Find where the given text appears and provide that cell's center as [X, Y] coordinate. 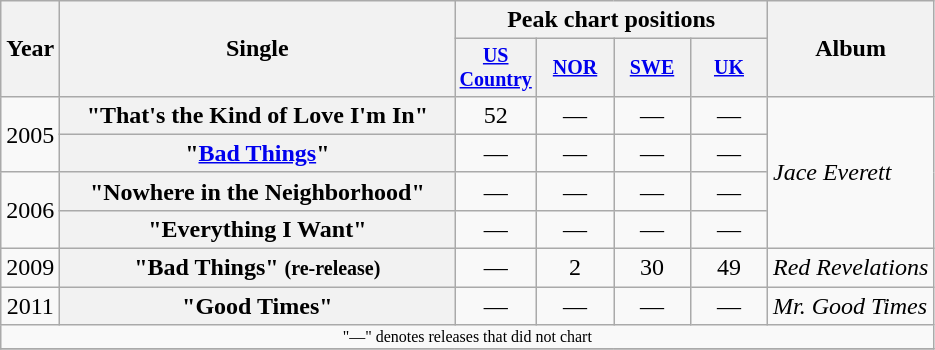
Red Revelations [850, 268]
2005 [30, 134]
"Bad Things" (re-release) [258, 268]
Jace Everett [850, 172]
SWE [652, 68]
2011 [30, 306]
52 [496, 115]
Peak chart positions [612, 20]
"Everything I Want" [258, 229]
2006 [30, 210]
2009 [30, 268]
"—" denotes releases that did not chart [468, 337]
49 [728, 268]
"Good Times" [258, 306]
"That's the Kind of Love I'm In" [258, 115]
Mr. Good Times [850, 306]
"Nowhere in the Neighborhood" [258, 191]
"Bad Things" [258, 153]
Single [258, 49]
2 [576, 268]
30 [652, 268]
NOR [576, 68]
US Country [496, 68]
UK [728, 68]
Album [850, 49]
Year [30, 49]
